Return the (X, Y) coordinate for the center point of the cell that contains the specified text.  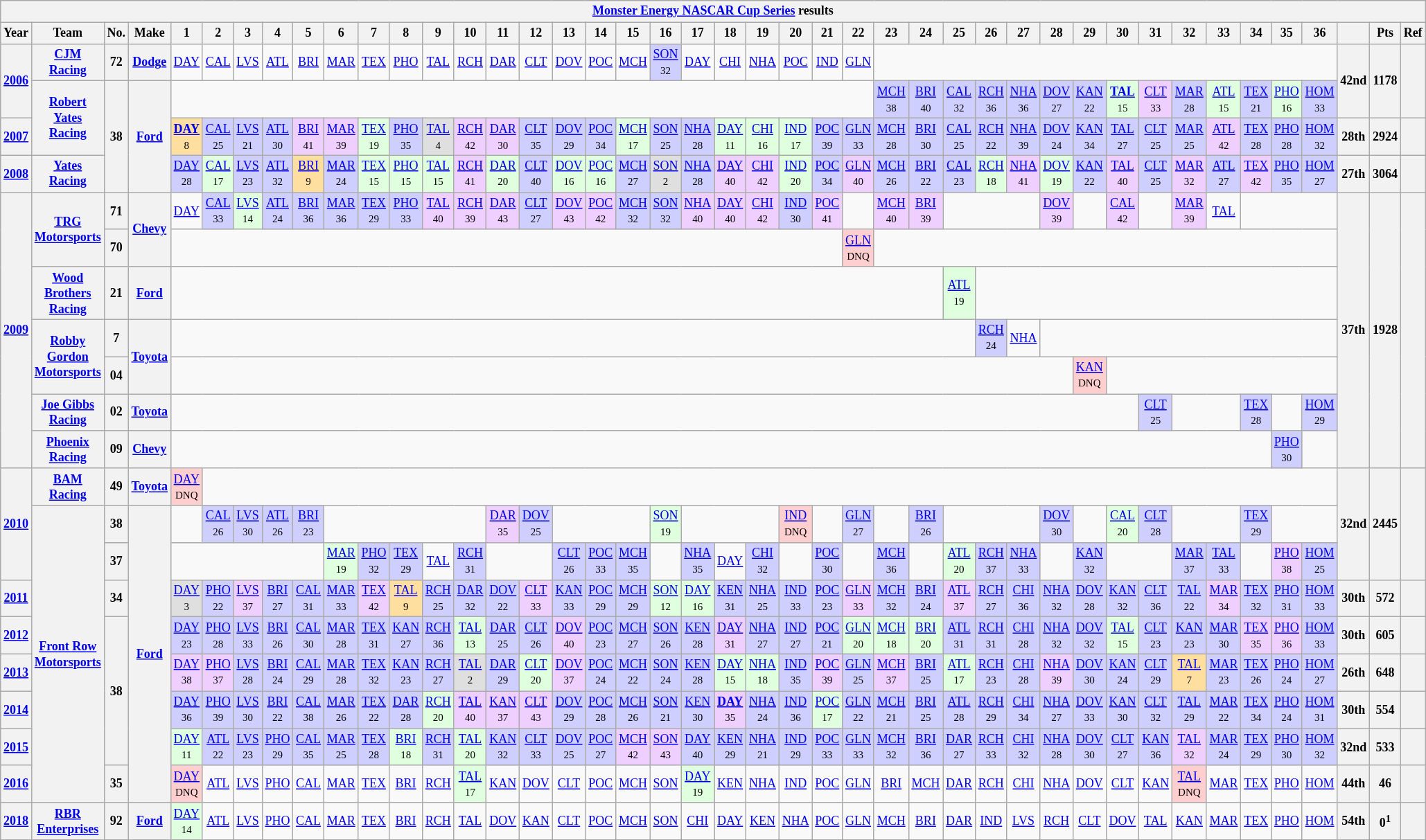
SON25 (665, 136)
LVS21 (248, 136)
CLT32 (1156, 710)
NHA21 (763, 747)
DOV24 (1057, 136)
TEX35 (1256, 636)
GLN40 (859, 174)
BRI23 (309, 524)
MCH37 (891, 672)
ATL20 (959, 561)
MCH36 (891, 561)
POC42 (601, 211)
DAR29 (503, 672)
POC16 (601, 174)
2008 (17, 174)
DAY16 (698, 598)
TRG Motorsports (68, 230)
GLN25 (859, 672)
MCH29 (633, 598)
TEX26 (1256, 672)
Ref (1413, 33)
23 (891, 33)
PHO16 (1287, 100)
5 (309, 33)
16 (665, 33)
BRI30 (926, 136)
92 (116, 821)
14 (601, 33)
533 (1386, 747)
71 (116, 211)
DAY35 (730, 710)
12 (536, 33)
TAL9 (406, 598)
MCH40 (891, 211)
CLT28 (1156, 524)
2015 (17, 747)
22 (859, 33)
TAL7 (1189, 672)
MCH18 (891, 636)
DAY15 (730, 672)
ATL19 (959, 293)
DAR27 (959, 747)
RCH25 (438, 598)
DOV40 (569, 636)
CAL20 (1123, 524)
3 (248, 33)
KEN29 (730, 747)
Yates Racing (68, 174)
CAL23 (959, 174)
CAL26 (218, 524)
BRI41 (309, 136)
RCH41 (470, 174)
BRI39 (926, 211)
DAY36 (186, 710)
MAR26 (341, 710)
36 (1319, 33)
Year (17, 33)
25 (959, 33)
Team (68, 33)
42nd (1354, 80)
8 (406, 33)
37 (116, 561)
BRI9 (309, 174)
No. (116, 33)
PHO39 (218, 710)
72 (116, 62)
KAN30 (1123, 710)
18 (730, 33)
DAY28 (186, 174)
20 (795, 33)
2012 (17, 636)
INDDNQ (795, 524)
DAR20 (503, 174)
CAL38 (309, 710)
DAY8 (186, 136)
DAR43 (503, 211)
2006 (17, 80)
ATL15 (1224, 100)
PHO38 (1287, 561)
KAN34 (1089, 136)
NHA35 (698, 561)
MCH28 (891, 136)
POC28 (601, 710)
DAR32 (470, 598)
DAY38 (186, 672)
TALDNQ (1189, 784)
BAM Racing (68, 487)
2009 (17, 330)
26th (1354, 672)
NHA33 (1023, 561)
BRI18 (406, 747)
2445 (1386, 524)
NHA41 (1023, 174)
DOV22 (503, 598)
1 (186, 33)
SON12 (665, 598)
2011 (17, 598)
ATL22 (218, 747)
17 (698, 33)
CHI16 (763, 136)
Dodge (150, 62)
28th (1354, 136)
GLN27 (859, 524)
9 (438, 33)
LVS37 (248, 598)
KANDNQ (1089, 375)
CAL30 (309, 636)
IND36 (795, 710)
TEX31 (374, 636)
CHI36 (1023, 598)
ATL24 (277, 211)
Monster Energy NASCAR Cup Series results (713, 11)
POC41 (827, 211)
RCH22 (991, 136)
2007 (17, 136)
MAR30 (1224, 636)
TAL33 (1224, 561)
02 (116, 413)
19 (763, 33)
RCH18 (991, 174)
SON21 (665, 710)
TAL32 (1189, 747)
09 (116, 449)
CLT29 (1156, 672)
ATL26 (277, 524)
ATL42 (1224, 136)
CLT35 (536, 136)
29 (1089, 33)
CAL17 (218, 174)
DOV39 (1057, 211)
15 (633, 33)
MAR33 (341, 598)
RCH24 (991, 338)
IND27 (795, 636)
IND20 (795, 174)
IND17 (795, 136)
MAR19 (341, 561)
POC21 (827, 636)
CLT20 (536, 672)
3064 (1386, 174)
KEN31 (730, 598)
Robby Gordon Motorsports (68, 356)
MAR36 (341, 211)
ATL28 (959, 710)
SON2 (665, 174)
MAR22 (1224, 710)
DAR28 (406, 710)
CLT23 (1156, 636)
Robert Yates Racing (68, 118)
13 (569, 33)
CLT43 (536, 710)
GLNDNQ (859, 248)
IND29 (795, 747)
HOM29 (1319, 413)
46 (1386, 784)
KEN30 (698, 710)
MCH35 (633, 561)
DOV19 (1057, 174)
GLN22 (859, 710)
NHA24 (763, 710)
TEX21 (1256, 100)
KAN24 (1123, 672)
SON43 (665, 747)
CAL35 (309, 747)
1178 (1386, 80)
TEX34 (1256, 710)
MCH42 (633, 747)
DOV32 (1089, 636)
BRI40 (926, 100)
CLT40 (536, 174)
CAL42 (1123, 211)
POC29 (601, 598)
2013 (17, 672)
PHO15 (406, 174)
MAR32 (1189, 174)
CHI34 (1023, 710)
RCH42 (470, 136)
TAL13 (470, 636)
NHA25 (763, 598)
44th (1354, 784)
CAL33 (218, 211)
POC30 (827, 561)
PHO32 (374, 561)
TAL29 (1189, 710)
DOV28 (1089, 598)
DOV27 (1057, 100)
ATL31 (959, 636)
31 (1156, 33)
BRI20 (926, 636)
Joe Gibbs Racing (68, 413)
RCH29 (991, 710)
MCH17 (633, 136)
DAR30 (503, 136)
LVS33 (248, 636)
54th (1354, 821)
POC17 (827, 710)
PHO29 (277, 747)
2016 (17, 784)
24 (926, 33)
1928 (1386, 330)
NHA40 (698, 211)
MAR23 (1224, 672)
Make (150, 33)
SON19 (665, 524)
IND35 (795, 672)
TAL4 (438, 136)
10 (470, 33)
DAY23 (186, 636)
PHO33 (406, 211)
04 (116, 375)
KAN37 (503, 710)
648 (1386, 672)
GLN20 (859, 636)
MAR37 (1189, 561)
DAY3 (186, 598)
554 (1386, 710)
PHO36 (1287, 636)
NHA36 (1023, 100)
CAL29 (309, 672)
TAL2 (470, 672)
CAL31 (309, 598)
SON24 (665, 672)
DAY31 (730, 636)
HOM31 (1319, 710)
ATL37 (959, 598)
TAL20 (470, 747)
ATL32 (277, 174)
572 (1386, 598)
01 (1386, 821)
PHO22 (218, 598)
RCH33 (991, 747)
POC24 (601, 672)
CJM Racing (68, 62)
RCH39 (470, 211)
POC27 (601, 747)
32 (1189, 33)
70 (116, 248)
RCH23 (991, 672)
2014 (17, 710)
30 (1123, 33)
2 (218, 33)
11 (503, 33)
IND33 (795, 598)
PHO37 (218, 672)
27th (1354, 174)
TEX15 (374, 174)
DOV33 (1089, 710)
RCH37 (991, 561)
ATL27 (1224, 174)
DAR25 (503, 636)
TEX22 (374, 710)
2010 (17, 524)
DAY19 (698, 784)
2924 (1386, 136)
ATL17 (959, 672)
LVS28 (248, 672)
CAL32 (959, 100)
Wood Brothers Racing (68, 293)
Front Row Motorsports (68, 654)
DOV16 (569, 174)
NHA18 (763, 672)
28 (1057, 33)
6 (341, 33)
RCH20 (438, 710)
KAN36 (1156, 747)
37th (1354, 330)
LVS14 (248, 211)
KAN27 (406, 636)
MAR34 (1224, 598)
TAL27 (1123, 136)
PHO31 (1287, 598)
BRI27 (277, 598)
Phoenix Racing (68, 449)
HOM25 (1319, 561)
TAL17 (470, 784)
CLT36 (1156, 598)
49 (116, 487)
DAY14 (186, 821)
DAR35 (503, 524)
IND30 (795, 211)
33 (1224, 33)
605 (1386, 636)
MCH21 (891, 710)
4 (277, 33)
27 (1023, 33)
Pts (1386, 33)
TAL22 (1189, 598)
DOV37 (569, 672)
KAN33 (569, 598)
DOV43 (569, 211)
MCH22 (633, 672)
2018 (17, 821)
SON26 (665, 636)
TEX19 (374, 136)
MCH38 (891, 100)
26 (991, 33)
ATL30 (277, 136)
RBR Enterprises (68, 821)
